Extract the [x, y] coordinate from the center of the cell holding the provided text.  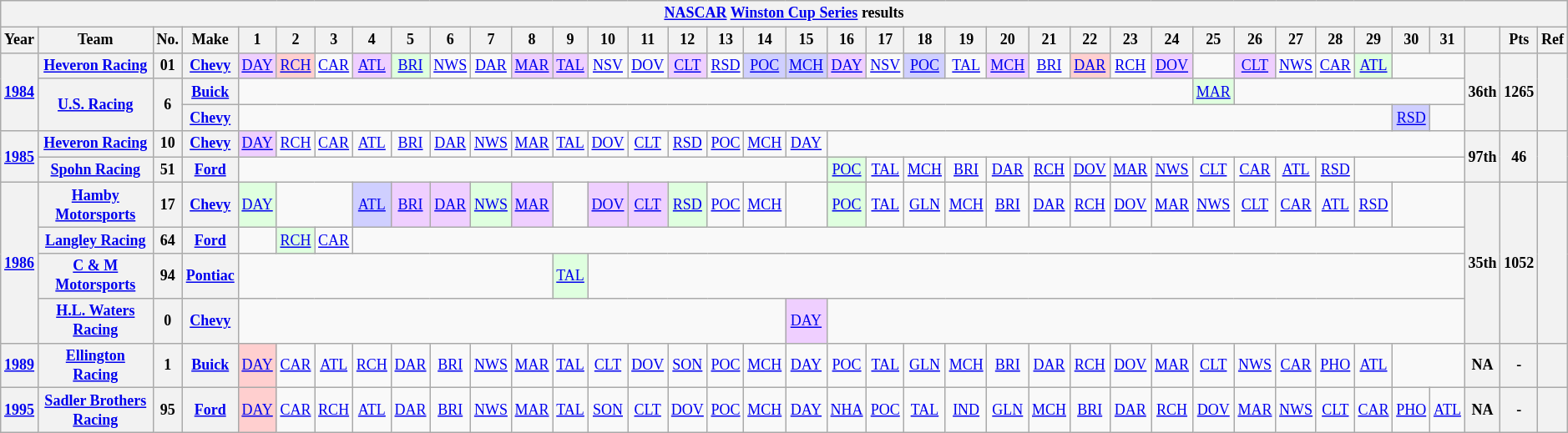
Spohn Racing [95, 170]
Langley Racing [95, 240]
9 [570, 40]
1052 [1520, 263]
94 [167, 276]
8 [532, 40]
1989 [20, 365]
Ref [1553, 40]
30 [1411, 40]
4 [372, 40]
01 [167, 65]
1986 [20, 263]
Hamby Motorsports [95, 205]
16 [847, 40]
IND [966, 410]
Pts [1520, 40]
11 [648, 40]
Sadler Brothers Racing [95, 410]
36th [1483, 92]
97th [1483, 157]
51 [167, 170]
20 [1008, 40]
22 [1090, 40]
Year [20, 40]
95 [167, 410]
13 [726, 40]
27 [1296, 40]
1995 [20, 410]
23 [1130, 40]
2 [296, 40]
C & M Motorsports [95, 276]
Ellington Racing [95, 365]
0 [167, 320]
64 [167, 240]
19 [966, 40]
7 [491, 40]
26 [1255, 40]
18 [925, 40]
Team [95, 40]
46 [1520, 157]
24 [1172, 40]
Pontiac [210, 276]
Make [210, 40]
15 [807, 40]
28 [1335, 40]
25 [1213, 40]
35th [1483, 263]
31 [1448, 40]
3 [334, 40]
H.L. Waters Racing [95, 320]
29 [1373, 40]
5 [411, 40]
NASCAR Winston Cup Series results [784, 13]
U.S. Racing [95, 104]
NHA [847, 410]
12 [688, 40]
1265 [1520, 92]
1985 [20, 157]
14 [765, 40]
1984 [20, 92]
No. [167, 40]
21 [1050, 40]
